Find where the given text appears and provide that cell's center as (X, Y) coordinate. 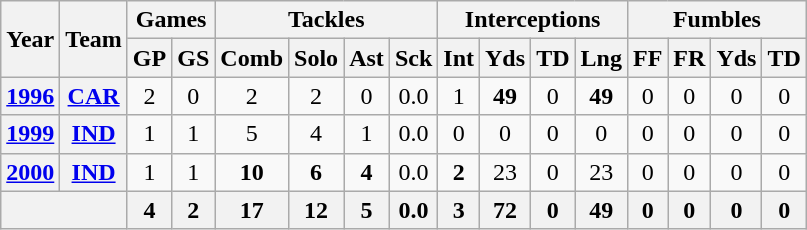
Int (459, 58)
6 (316, 172)
72 (506, 210)
Year (30, 39)
Games (170, 20)
CAR (94, 96)
Ast (367, 58)
1999 (30, 134)
3 (459, 210)
Lng (601, 58)
FR (690, 58)
Interceptions (533, 20)
17 (252, 210)
Sck (413, 58)
Comb (252, 58)
GS (194, 58)
Solo (316, 58)
2000 (30, 172)
Team (94, 39)
10 (252, 172)
Tackles (326, 20)
Fumbles (716, 20)
1996 (30, 96)
FF (647, 58)
GP (149, 58)
12 (316, 210)
